From the cell containing the given text, extract its center point as [X, Y] coordinate. 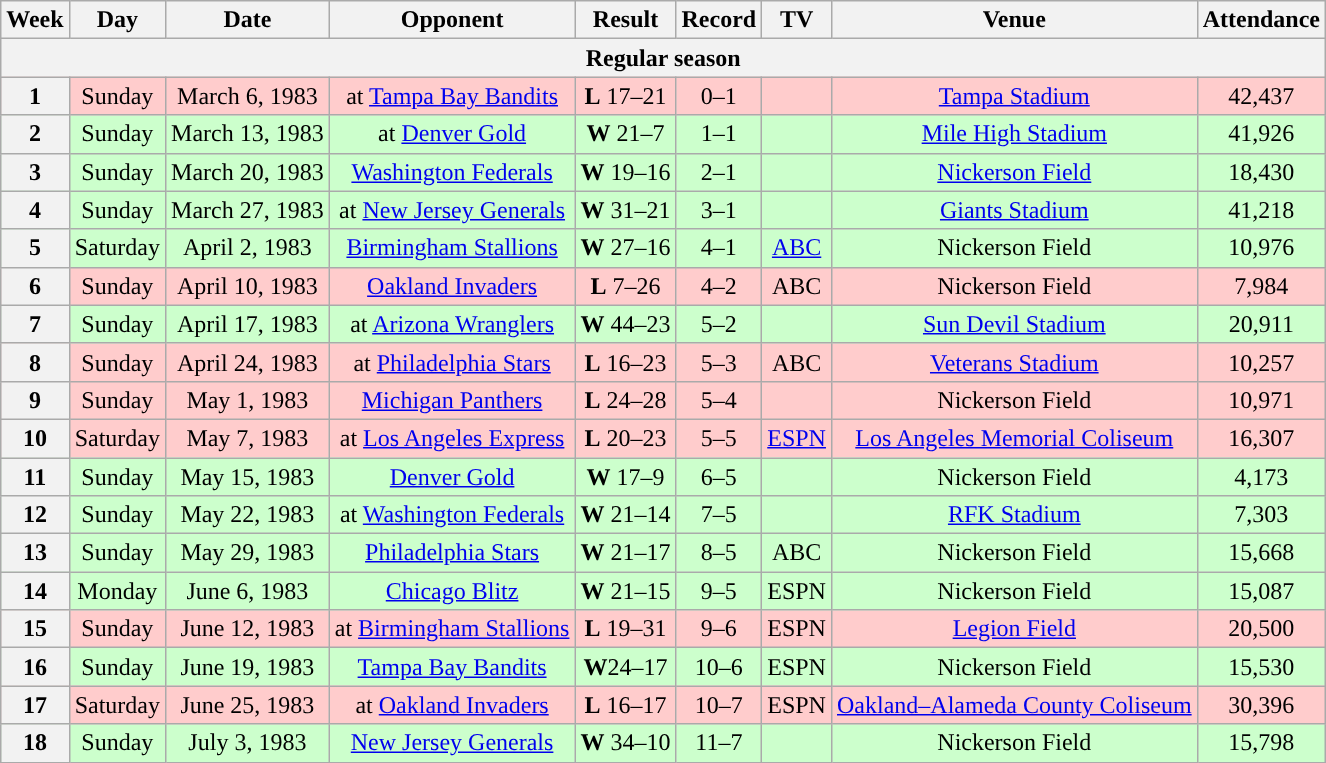
April 10, 1983 [248, 286]
at Denver Gold [452, 134]
L 24–28 [626, 400]
Mile High Stadium [1014, 134]
5–3 [719, 362]
5–5 [719, 438]
March 6, 1983 [248, 96]
0–1 [719, 96]
March 27, 1983 [248, 210]
9–6 [719, 629]
June 19, 1983 [248, 667]
Denver Gold [452, 477]
April 17, 1983 [248, 324]
4,173 [1261, 477]
10–7 [719, 705]
41,926 [1261, 134]
10,976 [1261, 248]
April 24, 1983 [248, 362]
May 1, 1983 [248, 400]
April 2, 1983 [248, 248]
June 6, 1983 [248, 591]
W 21–15 [626, 591]
9 [35, 400]
10 [35, 438]
RFK Stadium [1014, 515]
7,303 [1261, 515]
at Tampa Bay Bandits [452, 96]
8–5 [719, 553]
30,396 [1261, 705]
15,668 [1261, 553]
16 [35, 667]
15,530 [1261, 667]
3–1 [719, 210]
Birmingham Stallions [452, 248]
at Philadelphia Stars [452, 362]
Tampa Stadium [1014, 96]
10,257 [1261, 362]
July 3, 1983 [248, 743]
at New Jersey Generals [452, 210]
W 21–7 [626, 134]
at Birmingham Stallions [452, 629]
Day [117, 20]
5–4 [719, 400]
at Los Angeles Express [452, 438]
Regular season [664, 58]
L 16–17 [626, 705]
at Washington Federals [452, 515]
2 [35, 134]
L 16–23 [626, 362]
Monday [117, 591]
10–6 [719, 667]
L 20–23 [626, 438]
Giants Stadium [1014, 210]
Sun Devil Stadium [1014, 324]
Michigan Panthers [452, 400]
4–2 [719, 286]
Date [248, 20]
W 17–9 [626, 477]
Record [719, 20]
May 29, 1983 [248, 553]
Tampa Bay Bandits [452, 667]
Veterans Stadium [1014, 362]
3 [35, 172]
1–1 [719, 134]
Attendance [1261, 20]
7,984 [1261, 286]
W 27–16 [626, 248]
L 17–21 [626, 96]
6–5 [719, 477]
Opponent [452, 20]
Venue [1014, 20]
1 [35, 96]
6 [35, 286]
41,218 [1261, 210]
W 19–16 [626, 172]
20,500 [1261, 629]
L 7–26 [626, 286]
2–1 [719, 172]
18,430 [1261, 172]
L 19–31 [626, 629]
9–5 [719, 591]
11 [35, 477]
42,437 [1261, 96]
17 [35, 705]
at Oakland Invaders [452, 705]
7–5 [719, 515]
Oakland–Alameda County Coliseum [1014, 705]
11–7 [719, 743]
Oakland Invaders [452, 286]
Los Angeles Memorial Coliseum [1014, 438]
Week [35, 20]
10,971 [1261, 400]
W 31–21 [626, 210]
Philadelphia Stars [452, 553]
7 [35, 324]
13 [35, 553]
W 21–14 [626, 515]
W24–17 [626, 667]
15 [35, 629]
June 25, 1983 [248, 705]
at Arizona Wranglers [452, 324]
May 15, 1983 [248, 477]
W 21–17 [626, 553]
June 12, 1983 [248, 629]
18 [35, 743]
15,798 [1261, 743]
4–1 [719, 248]
20,911 [1261, 324]
15,087 [1261, 591]
New Jersey Generals [452, 743]
Washington Federals [452, 172]
5–2 [719, 324]
Result [626, 20]
Legion Field [1014, 629]
W 34–10 [626, 743]
4 [35, 210]
TV [797, 20]
14 [35, 591]
Chicago Blitz [452, 591]
March 20, 1983 [248, 172]
May 22, 1983 [248, 515]
16,307 [1261, 438]
March 13, 1983 [248, 134]
W 44–23 [626, 324]
8 [35, 362]
5 [35, 248]
12 [35, 515]
May 7, 1983 [248, 438]
